Determine the (x, y) coordinate at the center of the cell enclosing the given text.  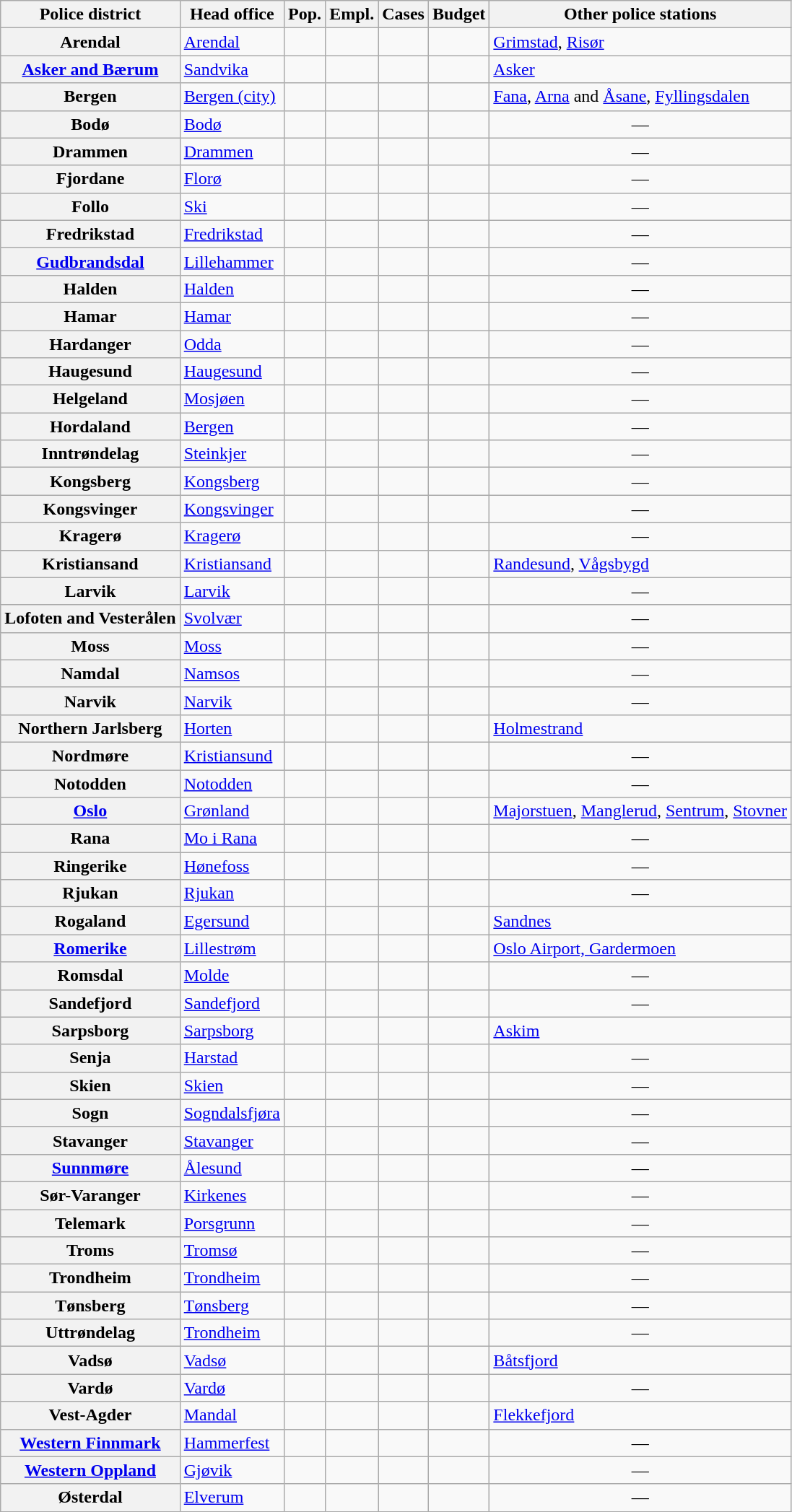
Romsdal (90, 976)
Askim (640, 1031)
Sogn (90, 1113)
Flekkefjord (640, 1415)
Tromsø (232, 1251)
Elverum (232, 1498)
Follo (90, 206)
Romerike (90, 948)
Asker and Bærum (90, 69)
Mandal (232, 1415)
Mosjøen (232, 399)
Troms (90, 1251)
Østerdal (90, 1498)
Florø (232, 179)
Vest-Agder (90, 1415)
Western Finnmark (90, 1443)
Randesund, Vågsbygd (640, 564)
Uttrøndelag (90, 1333)
Gjøvik (232, 1470)
Sogndalsfjøra (232, 1113)
Rogaland (90, 921)
Mo i Rana (232, 839)
Sandnes (640, 921)
Fjordane (90, 179)
Empl. (352, 14)
Western Oppland (90, 1470)
Sunnmøre (90, 1168)
Inntrøndelag (90, 454)
Kristiansund (232, 756)
Asker (640, 69)
Other police stations (640, 14)
Ringerike (90, 866)
Senja (90, 1058)
Oslo (90, 811)
Helgeland (90, 399)
Molde (232, 976)
Cases (404, 14)
Hordaland (90, 427)
Horten (232, 728)
Rana (90, 839)
Båtsfjord (640, 1360)
Namdal (90, 673)
Ålesund (232, 1168)
Fana, Arna and Åsane, Fyllingsdalen (640, 97)
Egersund (232, 921)
Porsgrunn (232, 1223)
Northern Jarlsberg (90, 728)
Grønland (232, 811)
Hammerfest (232, 1443)
Lillestrøm (232, 948)
Police district (90, 14)
Sandvika (232, 69)
Bergen (city) (232, 97)
Nordmøre (90, 756)
Odda (232, 344)
Oslo Airport, Gardermoen (640, 948)
Majorstuen, Manglerud, Sentrum, Stovner (640, 811)
Telemark (90, 1223)
Head office (232, 14)
Hardanger (90, 344)
Hønefoss (232, 866)
Sør-Varanger (90, 1195)
Ski (232, 206)
Lillehammer (232, 261)
Harstad (232, 1058)
Svolvær (232, 619)
Lofoten and Vesterålen (90, 619)
Budget (458, 14)
Steinkjer (232, 454)
Namsos (232, 673)
Kirkenes (232, 1195)
Gudbrandsdal (90, 261)
Pop. (305, 14)
Holmestrand (640, 728)
Grimstad, Risør (640, 42)
